Search for the cell housing the specified text and yield its [x, y] center coordinate. 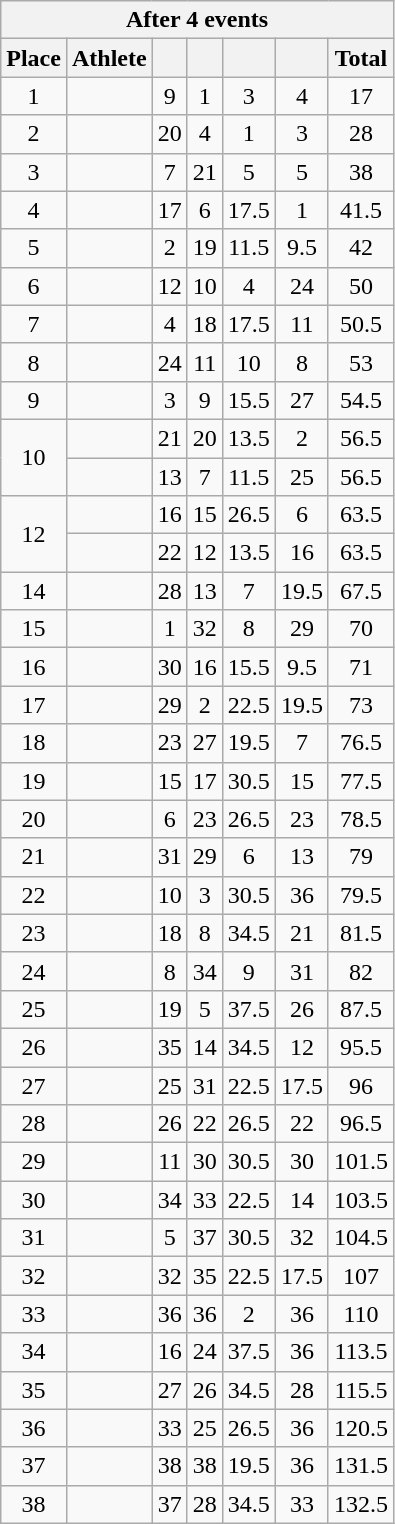
81.5 [360, 933]
95.5 [360, 1047]
96 [360, 1085]
82 [360, 971]
96.5 [360, 1124]
132.5 [360, 1504]
110 [360, 1314]
115.5 [360, 1390]
73 [360, 705]
120.5 [360, 1428]
103.5 [360, 1200]
87.5 [360, 1009]
71 [360, 667]
Total [360, 58]
104.5 [360, 1238]
67.5 [360, 591]
79.5 [360, 895]
79 [360, 857]
Athlete [109, 58]
77.5 [360, 781]
53 [360, 362]
50.5 [360, 324]
54.5 [360, 400]
50 [360, 286]
70 [360, 629]
Place [34, 58]
76.5 [360, 743]
131.5 [360, 1466]
101.5 [360, 1162]
42 [360, 248]
107 [360, 1276]
113.5 [360, 1352]
78.5 [360, 819]
41.5 [360, 210]
After 4 events [198, 20]
